Detect which cell encompasses the target text, then output its [X, Y] center coordinate. 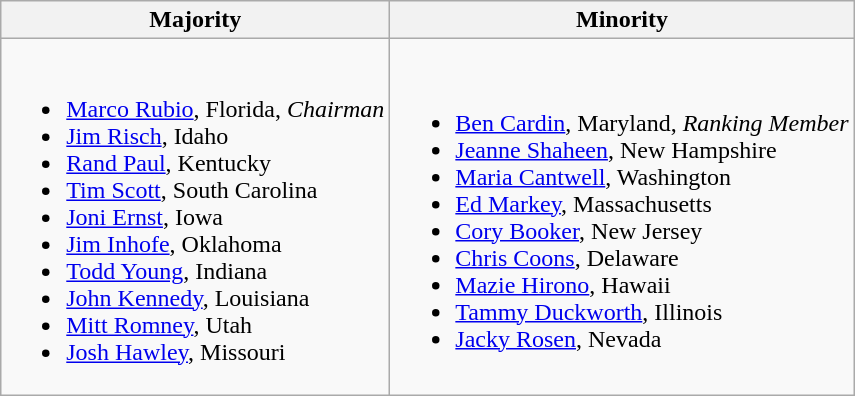
Minority [622, 20]
Majority [196, 20]
